Provide the (X, Y) coordinate of the cell's center where the given text is located.  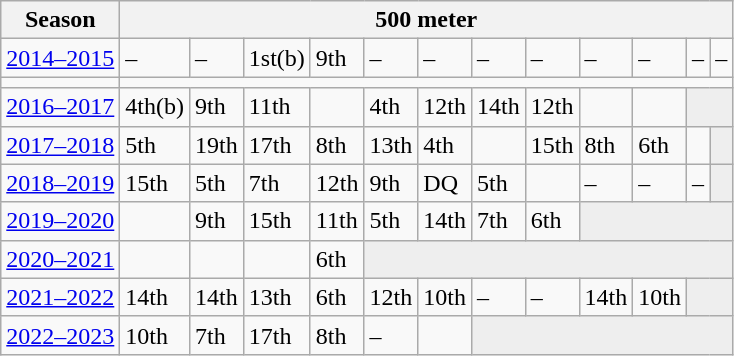
19th (217, 145)
2019–2020 (60, 221)
Season (60, 20)
2022–2023 (60, 335)
2017–2018 (60, 145)
2021–2022 (60, 297)
500 meter (426, 20)
2014–2015 (60, 58)
2018–2019 (60, 183)
2020–2021 (60, 259)
1st(b) (276, 58)
4th(b) (155, 107)
DQ (445, 183)
2016–2017 (60, 107)
